Scan for the cell matching the given text and deliver its (x, y) coordinate at center. 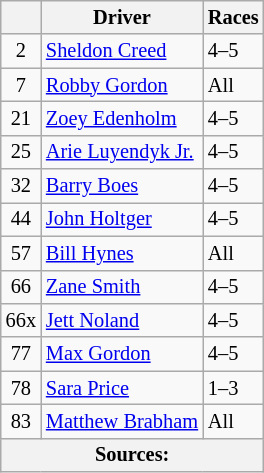
Robby Gordon (122, 85)
25 (21, 152)
Sheldon Creed (122, 51)
Zane Smith (122, 287)
Bill Hynes (122, 253)
66 (21, 287)
Sources: (132, 455)
2 (21, 51)
83 (21, 421)
Jett Noland (122, 320)
21 (21, 118)
John Holtger (122, 219)
Sara Price (122, 388)
78 (21, 388)
57 (21, 253)
77 (21, 354)
Max Gordon (122, 354)
Zoey Edenholm (122, 118)
Arie Luyendyk Jr. (122, 152)
7 (21, 85)
Races (234, 17)
32 (21, 186)
Driver (122, 17)
66x (21, 320)
Barry Boes (122, 186)
1–3 (234, 388)
Matthew Brabham (122, 421)
44 (21, 219)
